Capture the cell that displays the provided text and extract its [x, y] central coordinate. 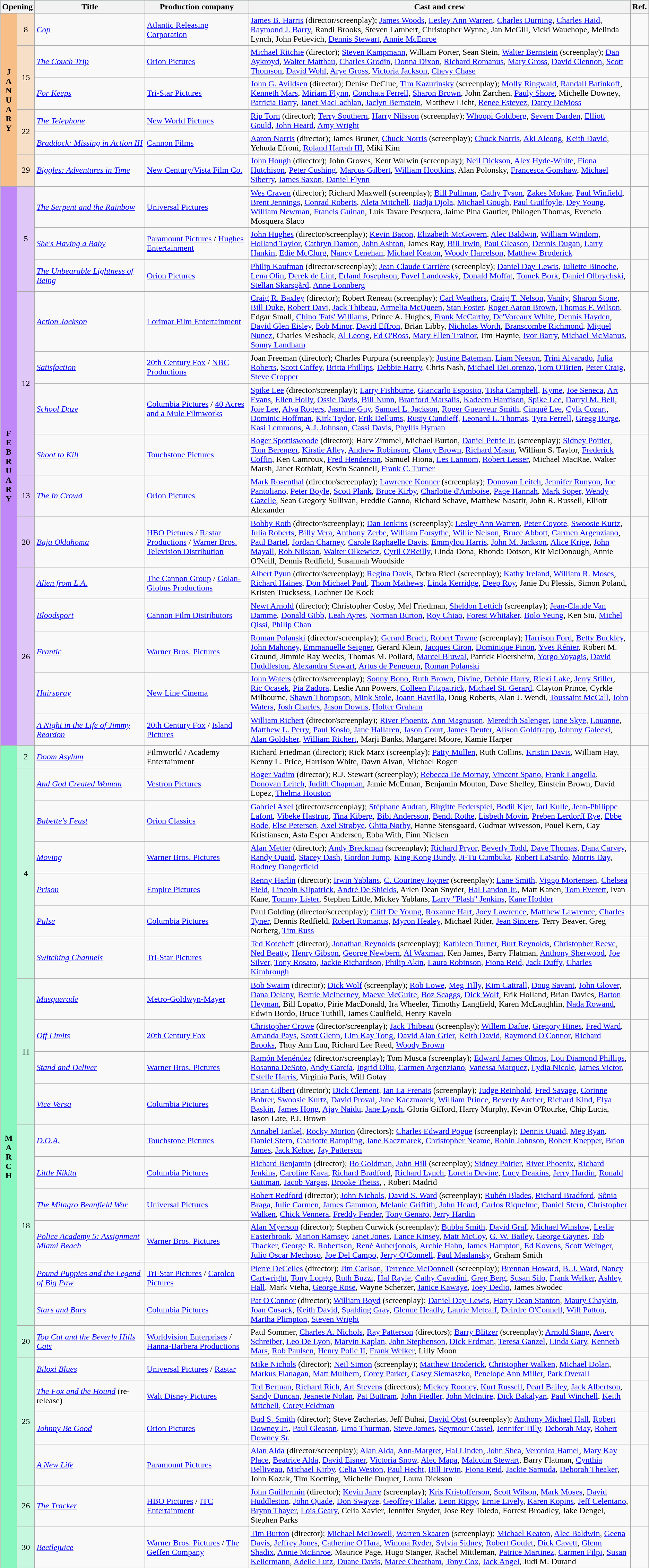
D.O.A. [90, 1141]
Vice Versa [90, 1104]
The Telephone [90, 121]
Johnny Be Good [90, 1428]
Cannon Film Distributors [197, 615]
13 [26, 496]
And God Created Woman [90, 784]
Alien from L.A. [90, 583]
Tri-Star Pictures / Carolco Pictures [197, 1278]
Aaron Norris (director); James Bruner, Chuck Norris (screenplay); Chuck Norris, Aki Aleong, Keith David, Yehuda Efroni, Roland Harrah III, Miki Kim [440, 143]
Universal Pictures / Rastar [197, 1369]
Worldvision Enterprises / Hanna-Barbera Productions [197, 1342]
Warner Bros. Pictures / The Geffen Company [197, 1547]
New World Pictures [197, 121]
Stand and Deliver [90, 1068]
Baja Oklahoma [90, 542]
29 [26, 170]
Little Nikita [90, 1173]
Cast and crew [440, 7]
Braddock: Missing in Action III [90, 143]
Beetlejuice [90, 1547]
20th Century Fox [197, 1036]
Stars and Bars [90, 1310]
Walt Disney Pictures [197, 1396]
For Keeps [90, 93]
HBO Pictures / ITC Entertainment [197, 1506]
Lorimar Film Entertainment [197, 321]
Opening [17, 7]
Hairspray [90, 693]
Pulse [90, 921]
Shoot to Kill [90, 455]
Columbia Pictures / 40 Acres and a Mule Filmworks [197, 409]
JANUARY [9, 100]
11 [26, 1052]
The Cannon Group / Golan-Globus Productions [197, 583]
Action Jackson [90, 321]
The Couch Trip [90, 61]
The Serpent and the Rainbow [90, 207]
Ref. [639, 7]
Filmworld / Academy Entertainment [197, 757]
Moving [90, 857]
8 [26, 29]
Police Academy 5: Assignment Miami Beach [90, 1241]
The In Crowd [90, 496]
HBO Pictures / Rastar Productions / Warner Bros. Television Distribution [197, 542]
15 [26, 77]
New Line Cinema [197, 693]
Rip Torn (director); Terry Southern, Harry Nilsson (screenplay); Whoopi Goldberg, Severn Darden, Elliott Gould, John Heard, Amy Wright [440, 121]
18 [26, 1225]
25 [26, 1421]
Paramount Pictures [197, 1465]
Switching Channels [90, 958]
Masquerade [90, 999]
The Unbearable Lightness of Being [90, 275]
Bloodsport [90, 615]
12 [26, 383]
Top Cat and the Beverly Hills Cats [90, 1342]
MARCH [9, 1157]
Orion Classics [197, 820]
A Night in the Life of Jimmy Reardon [90, 730]
FEBRUARY [9, 466]
Frantic [90, 652]
Satisfaction [90, 367]
The Milagro Beanfield War [90, 1205]
30 [26, 1547]
Cop [90, 29]
A New Life [90, 1465]
Biloxi Blues [90, 1369]
Empire Pictures [197, 889]
Biggles: Adventures in Time [90, 170]
Pound Puppies and the Legend of Big Paw [90, 1278]
Production company [197, 7]
Cannon Films [197, 143]
Vestron Pictures [197, 784]
2 [26, 757]
Off Limits [90, 1036]
5 [26, 239]
22 [26, 132]
Atlantic Releasing Corporation [197, 29]
Paramount Pictures / Hughes Entertainment [197, 243]
20th Century Fox / NBC Productions [197, 367]
School Daze [90, 409]
She's Having a Baby [90, 243]
Doom Asylum [90, 757]
The Tracker [90, 1506]
Metro-Goldwyn-Mayer [197, 999]
Title [90, 7]
Prison [90, 889]
Babette's Feast [90, 820]
The Fox and the Hound (re-release) [90, 1396]
New Century/Vista Film Co. [197, 170]
20th Century Fox / Island Pictures [197, 730]
4 [26, 873]
